Extract the [x, y] coordinate from the center of the cell holding the provided text.  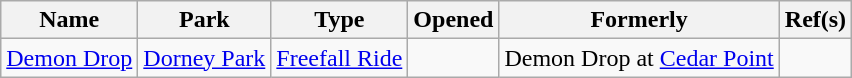
Demon Drop [70, 58]
Park [204, 20]
Demon Drop at Cedar Point [639, 58]
Ref(s) [815, 20]
Freefall Ride [340, 58]
Formerly [639, 20]
Opened [454, 20]
Dorney Park [204, 58]
Type [340, 20]
Name [70, 20]
